Determine the (X, Y) coordinate at the center of the cell enclosing the given text.  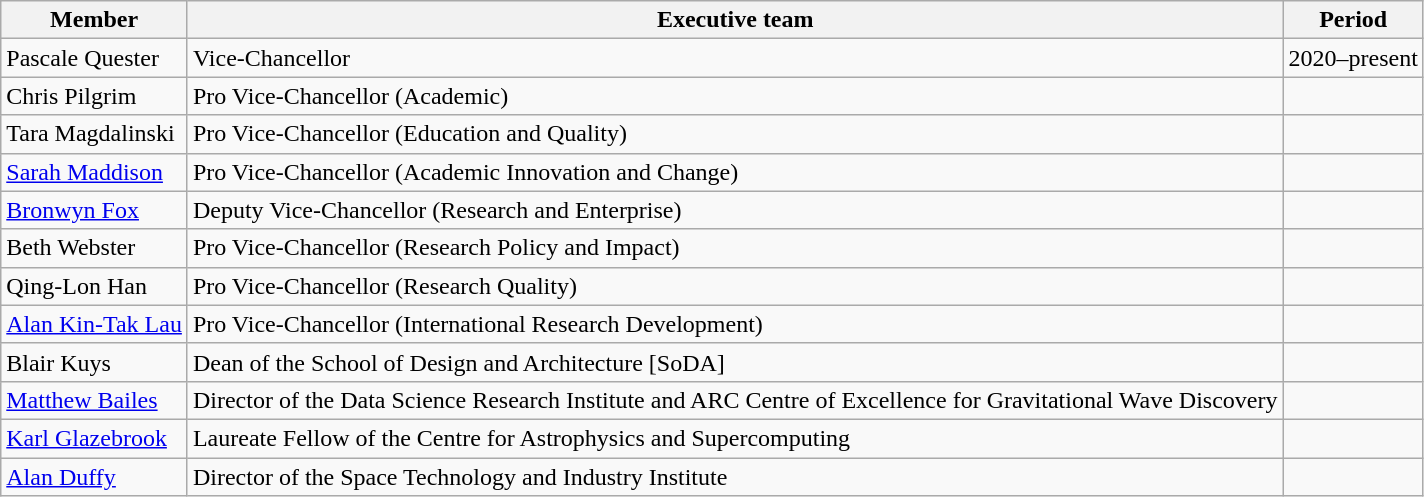
Dean of the School of Design and Architecture [SoDA] (735, 362)
Bronwyn Fox (94, 210)
Member (94, 20)
Pro Vice-Chancellor (Research Policy and Impact) (735, 248)
Director of the Space Technology and Industry Institute (735, 477)
Deputy Vice-Chancellor (Research and Enterprise) (735, 210)
Pro Vice-Chancellor (Research Quality) (735, 286)
Pro Vice-Chancellor (International Research Development) (735, 324)
Alan Duffy (94, 477)
Sarah Maddison (94, 172)
Executive team (735, 20)
Alan Kin-Tak Lau (94, 324)
Pascale Quester (94, 58)
Qing-Lon Han (94, 286)
Director of the Data Science Research Institute and ARC Centre of Excellence for Gravitational Wave Discovery (735, 400)
Karl Glazebrook (94, 438)
Laureate Fellow of the Centre for Astrophysics and Supercomputing (735, 438)
Period (1353, 20)
Beth Webster (94, 248)
Vice-Chancellor (735, 58)
Chris Pilgrim (94, 96)
Pro Vice-Chancellor (Education and Quality) (735, 134)
Pro Vice-Chancellor (Academic) (735, 96)
Blair Kuys (94, 362)
Pro Vice-Chancellor (Academic Innovation and Change) (735, 172)
2020–present (1353, 58)
Matthew Bailes (94, 400)
Tara Magdalinski (94, 134)
